Identify which cell holds the provided text, then report its [x, y] central coordinate. 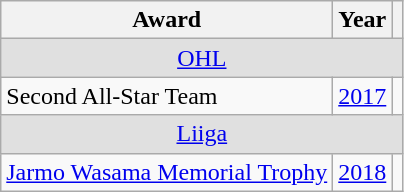
Year [362, 20]
Second All-Star Team [167, 96]
Liiga [202, 134]
Jarmo Wasama Memorial Trophy [167, 172]
Award [167, 20]
OHL [202, 58]
2018 [362, 172]
2017 [362, 96]
